Scan for the cell matching the given text and deliver its [X, Y] coordinate at center. 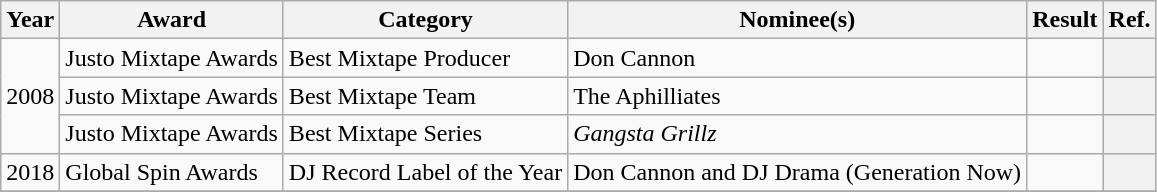
DJ Record Label of the Year [425, 172]
Best Mixtape Producer [425, 58]
The Aphilliates [798, 96]
Ref. [1130, 20]
2018 [30, 172]
2008 [30, 96]
Category [425, 20]
Gangsta Grillz [798, 134]
Don Cannon and DJ Drama (Generation Now) [798, 172]
Best Mixtape Series [425, 134]
Global Spin Awards [172, 172]
Year [30, 20]
Don Cannon [798, 58]
Award [172, 20]
Best Mixtape Team [425, 96]
Result [1065, 20]
Nominee(s) [798, 20]
